For the text-containing cell, return its midpoint in [x, y] coordinate format. 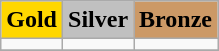
Bronze [176, 20]
Gold [32, 20]
Silver [98, 20]
